Return [X, Y] of the center of cell containing provided text 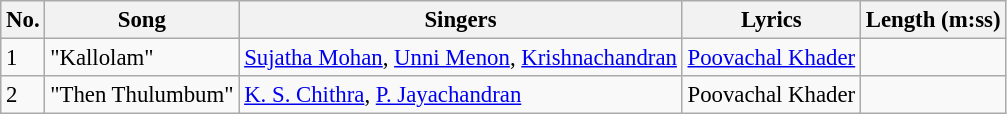
Length (m:ss) [932, 20]
1 [23, 58]
2 [23, 95]
K. S. Chithra, P. Jayachandran [460, 95]
No. [23, 20]
Lyrics [771, 20]
Song [142, 20]
"Then Thulumbum" [142, 95]
"Kallolam" [142, 58]
Sujatha Mohan, Unni Menon, Krishnachandran [460, 58]
Singers [460, 20]
